Find where the given text appears and provide that cell's center as (X, Y) coordinate. 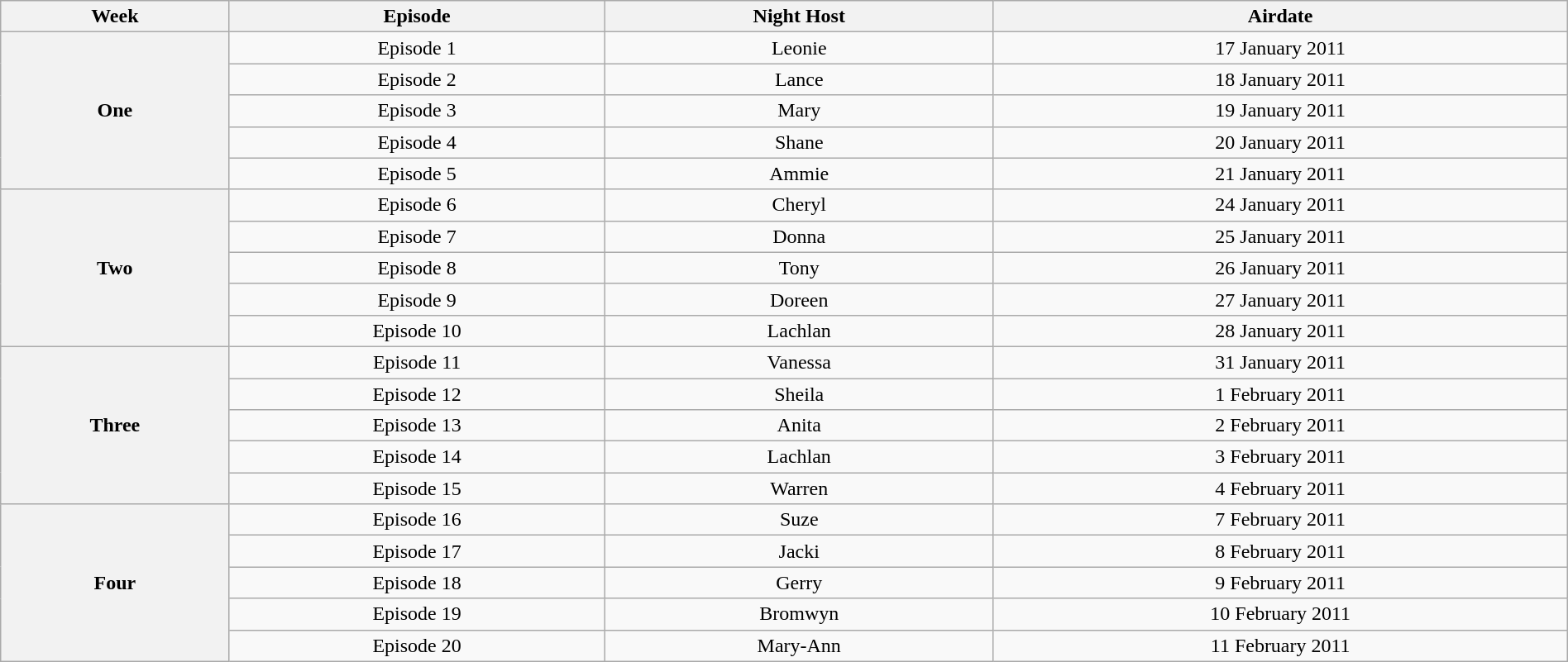
8 February 2011 (1280, 551)
Three (115, 425)
Episode 3 (417, 111)
Tony (799, 268)
Episode 9 (417, 299)
Ammie (799, 174)
One (115, 111)
Lance (799, 79)
7 February 2011 (1280, 520)
31 January 2011 (1280, 362)
Gerry (799, 583)
Episode 2 (417, 79)
Episode 8 (417, 268)
Sheila (799, 394)
Cheryl (799, 205)
Warren (799, 488)
1 February 2011 (1280, 394)
18 January 2011 (1280, 79)
27 January 2011 (1280, 299)
Episode 7 (417, 236)
Episode 12 (417, 394)
Donna (799, 236)
Doreen (799, 299)
24 January 2011 (1280, 205)
3 February 2011 (1280, 457)
Night Host (799, 17)
19 January 2011 (1280, 111)
Leonie (799, 48)
Episode 11 (417, 362)
10 February 2011 (1280, 614)
Episode 6 (417, 205)
21 January 2011 (1280, 174)
Episode 4 (417, 142)
Episode 16 (417, 520)
Shane (799, 142)
4 February 2011 (1280, 488)
Episode 15 (417, 488)
20 January 2011 (1280, 142)
Airdate (1280, 17)
Episode 17 (417, 551)
Mary (799, 111)
17 January 2011 (1280, 48)
Two (115, 268)
Episode 18 (417, 583)
Episode 5 (417, 174)
Episode 14 (417, 457)
Episode 10 (417, 331)
Suze (799, 520)
Four (115, 583)
11 February 2011 (1280, 645)
Mary-Ann (799, 645)
Episode 19 (417, 614)
Vanessa (799, 362)
Episode 20 (417, 645)
Week (115, 17)
Episode 1 (417, 48)
Episode 13 (417, 426)
25 January 2011 (1280, 236)
Bromwyn (799, 614)
28 January 2011 (1280, 331)
Episode (417, 17)
9 February 2011 (1280, 583)
26 January 2011 (1280, 268)
Anita (799, 426)
2 February 2011 (1280, 426)
Jacki (799, 551)
